Pinpoint the cell where the given text exists, returning its [x, y] midpoint coordinate. 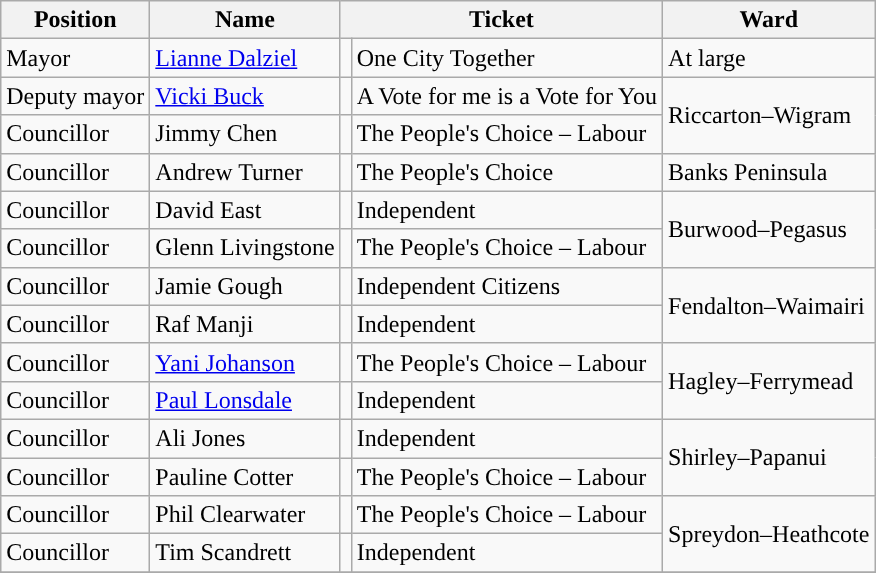
Burwood–Pegasus [769, 229]
Ticket [501, 20]
David East [245, 210]
Jimmy Chen [245, 134]
Lianne Dalziel [245, 58]
Fendalton–Waimairi [769, 305]
At large [769, 58]
Banks Peninsula [769, 172]
Yani Johanson [245, 362]
Independent Citizens [506, 286]
Jamie Gough [245, 286]
Glenn Livingstone [245, 248]
Ward [769, 20]
Raf Manji [245, 324]
Shirley–Papanui [769, 457]
The People's Choice [506, 172]
Position [76, 20]
Ali Jones [245, 438]
A Vote for me is a Vote for You [506, 96]
Riccarton–Wigram [769, 115]
Tim Scandrett [245, 553]
Spreydon–Heathcote [769, 534]
Paul Lonsdale [245, 400]
Deputy mayor [76, 96]
Vicki Buck [245, 96]
Phil Clearwater [245, 515]
Pauline Cotter [245, 477]
Mayor [76, 58]
Name [245, 20]
One City Together [506, 58]
Hagley–Ferrymead [769, 381]
Andrew Turner [245, 172]
